Search for the cell housing the specified text and yield its (X, Y) center coordinate. 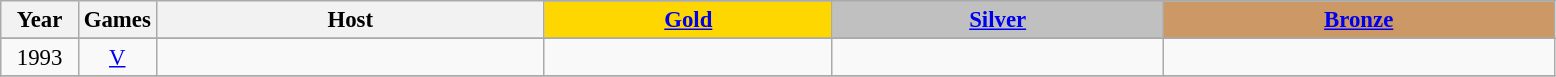
Games (117, 20)
Silver (998, 20)
Bronze (1358, 20)
Host (350, 20)
V (117, 58)
Gold (688, 20)
Year (40, 20)
1993 (40, 58)
